Extract the (X, Y) coordinate from the center of the cell holding the provided text.  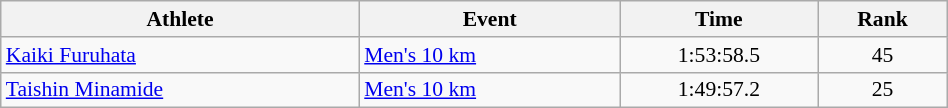
Event (490, 19)
25 (883, 90)
Time (719, 19)
1:49:57.2 (719, 90)
Taishin Minamide (180, 90)
1:53:58.5 (719, 55)
45 (883, 55)
Athlete (180, 19)
Kaiki Furuhata (180, 55)
Rank (883, 19)
